Pinpoint the cell where the given text exists, returning its (x, y) midpoint coordinate. 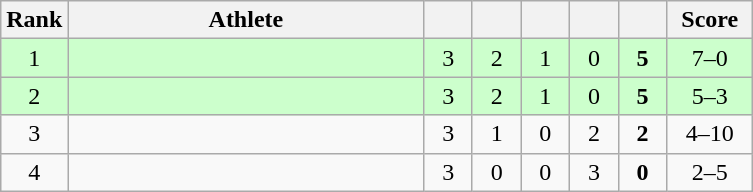
7–0 (710, 58)
5–3 (710, 96)
Athlete (246, 20)
2–5 (710, 172)
4–10 (710, 134)
Score (710, 20)
4 (34, 172)
Rank (34, 20)
